Return [X, Y] of the center of cell containing provided text 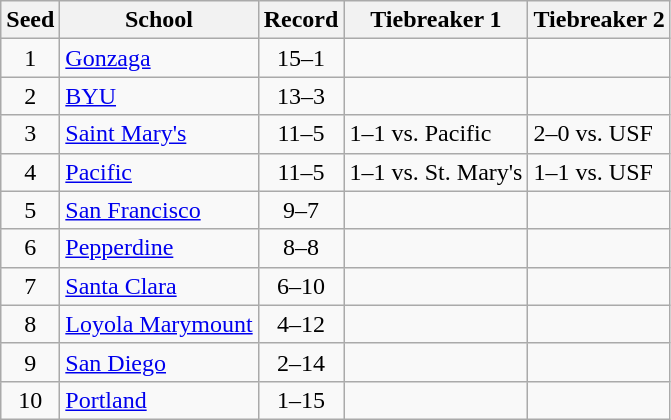
15–1 [301, 58]
Tiebreaker 2 [599, 20]
13–3 [301, 96]
2–14 [301, 362]
7 [30, 286]
Portland [159, 400]
4–12 [301, 324]
8–8 [301, 248]
2–0 vs. USF [599, 134]
1 [30, 58]
Record [301, 20]
1–1 vs. USF [599, 172]
Loyola Marymount [159, 324]
4 [30, 172]
5 [30, 210]
San Diego [159, 362]
Saint Mary's [159, 134]
1–1 vs. Pacific [436, 134]
BYU [159, 96]
6–10 [301, 286]
School [159, 20]
Santa Clara [159, 286]
3 [30, 134]
1–1 vs. St. Mary's [436, 172]
6 [30, 248]
Pacific [159, 172]
Seed [30, 20]
9 [30, 362]
8 [30, 324]
San Francisco [159, 210]
Tiebreaker 1 [436, 20]
10 [30, 400]
9–7 [301, 210]
Gonzaga [159, 58]
2 [30, 96]
Pepperdine [159, 248]
1–15 [301, 400]
